Locate the cell with the specified text and output its (x, y) center coordinate. 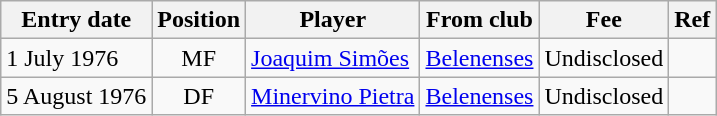
5 August 1976 (76, 96)
Position (199, 20)
Joaquim Simões (333, 58)
Fee (604, 20)
MF (199, 58)
Entry date (76, 20)
Player (333, 20)
From club (480, 20)
DF (199, 96)
Ref (692, 20)
1 July 1976 (76, 58)
Minervino Pietra (333, 96)
